Identify which cell holds the provided text, then report its [X, Y] central coordinate. 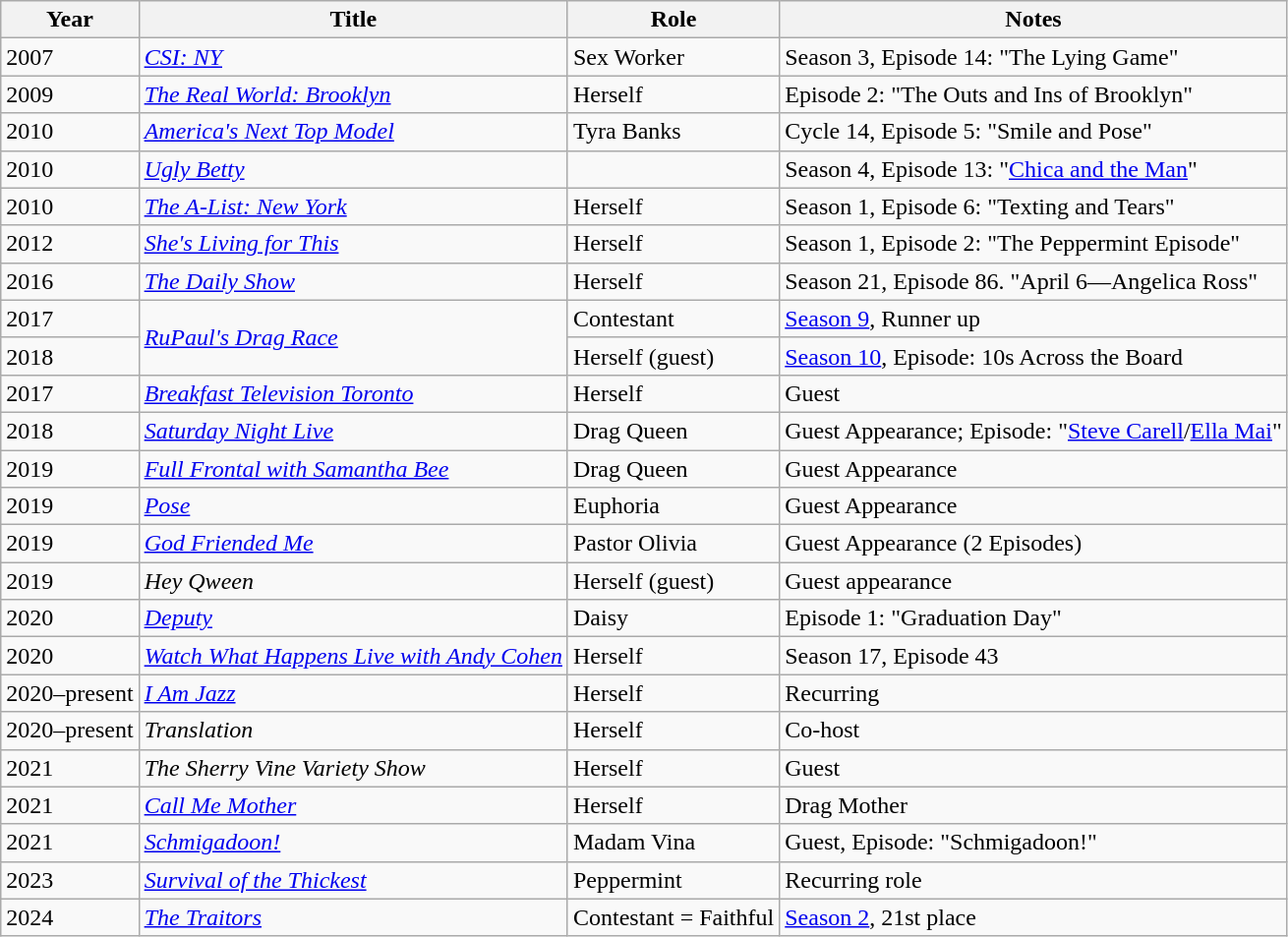
Pastor Olivia [673, 544]
2012 [70, 244]
America's Next Top Model [353, 132]
Tyra Banks [673, 132]
Madam Vina [673, 843]
Guest Appearance; Episode: "Steve Carell/Ella Mai" [1034, 431]
Title [353, 20]
2016 [70, 281]
Daisy [673, 618]
Season 9, Runner up [1034, 319]
Saturday Night Live [353, 431]
The Daily Show [353, 281]
Peppermint [673, 880]
2009 [70, 94]
Season 4, Episode 13: "Chica and the Man" [1034, 169]
Co-host [1034, 731]
Cycle 14, Episode 5: "Smile and Pose" [1034, 132]
Breakfast Television Toronto [353, 393]
Season 2, 21st place [1034, 917]
Call Me Mother [353, 805]
Contestant = Faithful [673, 917]
God Friended Me [353, 544]
Episode 1: "Graduation Day" [1034, 618]
Recurring role [1034, 880]
2007 [70, 57]
Season 17, Episode 43 [1034, 656]
Watch What Happens Live with Andy Cohen [353, 656]
Schmigadoon! [353, 843]
Season 10, Episode: 10s Across the Board [1034, 356]
2024 [70, 917]
Hey Qween [353, 581]
The Traitors [353, 917]
Episode 2: "The Outs and Ins of Brooklyn" [1034, 94]
The Sherry Vine Variety Show [353, 768]
She's Living for This [353, 244]
Guest Appearance (2 Episodes) [1034, 544]
Drag Mother [1034, 805]
Survival of the Thickest [353, 880]
Sex Worker [673, 57]
Year [70, 20]
Deputy [353, 618]
Ugly Betty [353, 169]
Notes [1034, 20]
Pose [353, 506]
Full Frontal with Samantha Bee [353, 469]
Season 21, Episode 86. "April 6—Angelica Ross" [1034, 281]
I Am Jazz [353, 693]
RuPaul's Drag Race [353, 337]
2023 [70, 880]
Contestant [673, 319]
Guest, Episode: "Schmigadoon!" [1034, 843]
Translation [353, 731]
Role [673, 20]
Season 1, Episode 2: "The Peppermint Episode" [1034, 244]
Recurring [1034, 693]
Guest appearance [1034, 581]
Season 3, Episode 14: "The Lying Game" [1034, 57]
CSI: NY [353, 57]
Season 1, Episode 6: "Texting and Tears" [1034, 206]
Euphoria [673, 506]
The A-List: New York [353, 206]
The Real World: Brooklyn [353, 94]
